From the cell containing the given text, extract its center point as (X, Y) coordinate. 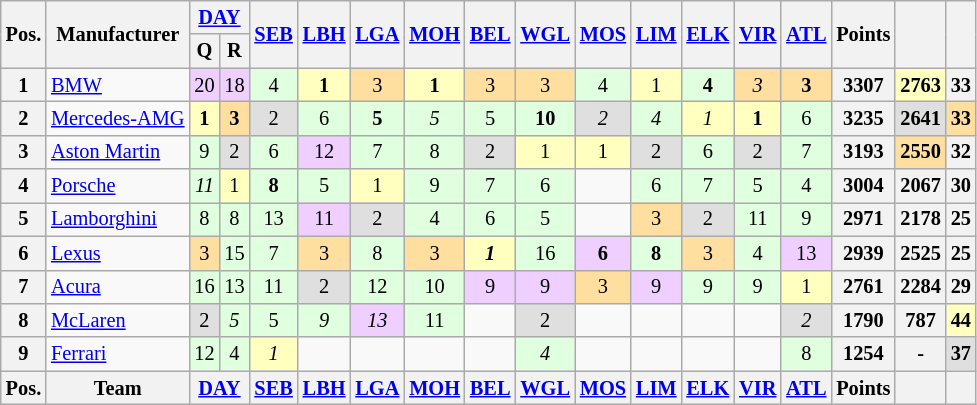
3307 (863, 85)
18 (234, 85)
3193 (863, 152)
- (920, 354)
McLaren (118, 320)
BMW (118, 85)
Porsche (118, 186)
2284 (920, 287)
2641 (920, 118)
Manufacturer (118, 34)
1790 (863, 320)
Ferrari (118, 354)
2178 (920, 219)
2763 (920, 85)
2971 (863, 219)
44 (961, 320)
Lamborghini (118, 219)
2939 (863, 253)
2067 (920, 186)
Acura (118, 287)
Q (204, 51)
3004 (863, 186)
Mercedes-AMG (118, 118)
32 (961, 152)
30 (961, 186)
2761 (863, 287)
3235 (863, 118)
R (234, 51)
Team (118, 388)
Lexus (118, 253)
1254 (863, 354)
2550 (920, 152)
37 (961, 354)
20 (204, 85)
2525 (920, 253)
15 (234, 253)
Aston Martin (118, 152)
29 (961, 287)
787 (920, 320)
